Search for the cell housing the specified text and yield its [X, Y] center coordinate. 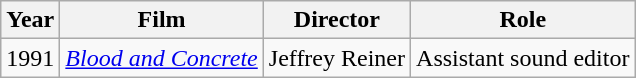
Year [30, 20]
Director [336, 20]
Jeffrey Reiner [336, 58]
Film [162, 20]
Blood and Concrete [162, 58]
1991 [30, 58]
Role [523, 20]
Assistant sound editor [523, 58]
